Locate the cell with the specified text and output its [x, y] center coordinate. 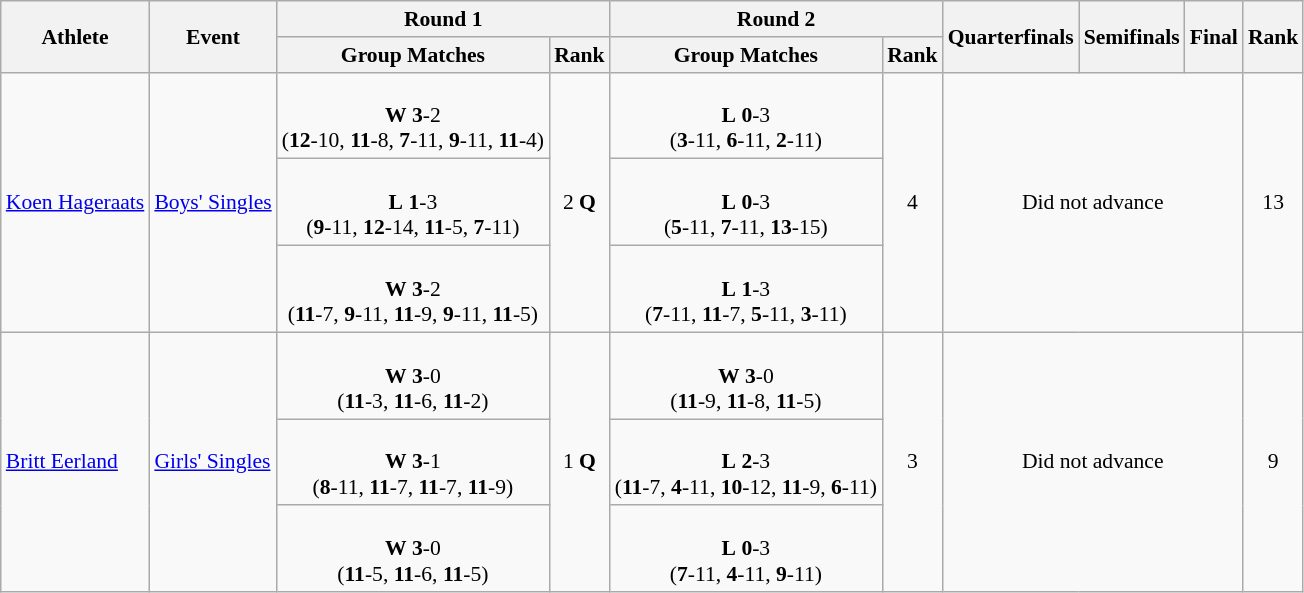
W 3-1 (8-11, 11-7, 11-7, 11-9) [413, 462]
4 [912, 202]
Athlete [76, 36]
L 0-3 (5-11, 7-11, 13-15) [746, 202]
L 0-3 (3-11, 6-11, 2-11) [746, 116]
W 3-0 (11-3, 11-6, 11-2) [413, 376]
Round 2 [776, 19]
Semifinals [1132, 36]
W 3-0 (11-5, 11-6, 11-5) [413, 550]
Quarterfinals [1011, 36]
L 1-3 (9-11, 12-14, 11-5, 7-11) [413, 202]
W 3-2 (11-7, 9-11, 11-9, 9-11, 11-5) [413, 290]
Round 1 [444, 19]
W 3-2 (12-10, 11-8, 7-11, 9-11, 11-4) [413, 116]
L 1-3 (7-11, 11-7, 5-11, 3-11) [746, 290]
3 [912, 462]
L 2-3 (11-7, 4-11, 10-12, 11-9, 6-11) [746, 462]
9 [1274, 462]
Event [212, 36]
W 3-0 (11-9, 11-8, 11-5) [746, 376]
2 Q [580, 202]
13 [1274, 202]
Boys' Singles [212, 202]
Girls' Singles [212, 462]
1 Q [580, 462]
L 0-3 (7-11, 4-11, 9-11) [746, 550]
Final [1214, 36]
Koen Hageraats [76, 202]
Britt Eerland [76, 462]
